Determine the [x, y] coordinate at the center of the cell enclosing the given text.  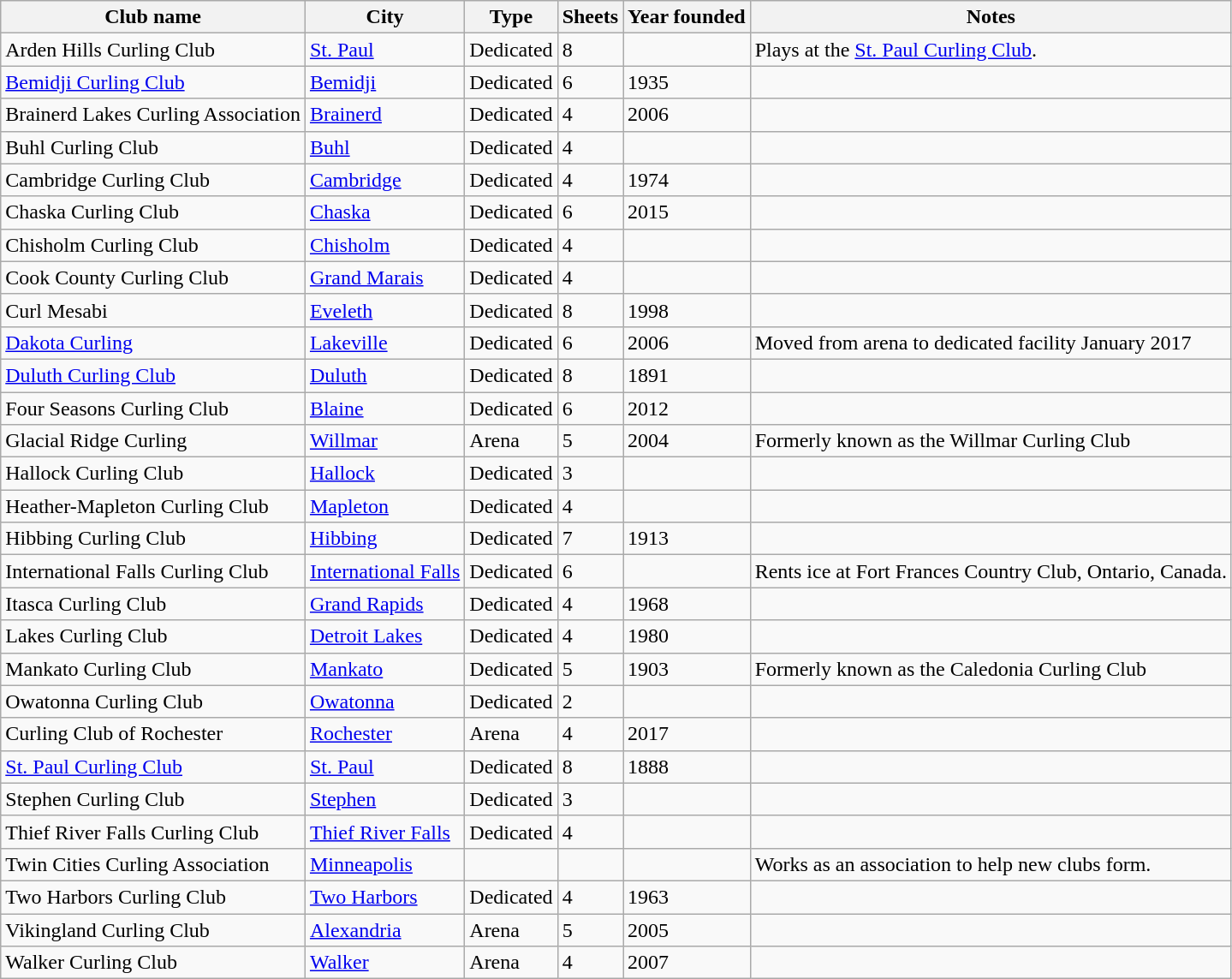
Arden Hills Curling Club [153, 50]
Chisholm Curling Club [153, 245]
Plays at the St. Paul Curling Club. [991, 50]
2012 [687, 409]
Walker [384, 963]
Rochester [384, 734]
Thief River Falls [384, 832]
Two Harbors [384, 897]
2 [590, 701]
1963 [687, 897]
Duluth Curling Club [153, 375]
Brainerd Lakes Curling Association [153, 115]
Brainerd [384, 115]
Vikingland Curling Club [153, 929]
1974 [687, 180]
Grand Rapids [384, 604]
Chaska [384, 212]
Club name [153, 17]
2004 [687, 441]
Rents ice at Fort Frances Country Club, Ontario, Canada. [991, 571]
Curl Mesabi [153, 310]
St. Paul Curling Club [153, 767]
Mankato Curling Club [153, 669]
Eveleth [384, 310]
Walker Curling Club [153, 963]
Year founded [687, 17]
1980 [687, 636]
Twin Cities Curling Association [153, 864]
Works as an association to help new clubs form. [991, 864]
Four Seasons Curling Club [153, 409]
Buhl [384, 147]
Sheets [590, 17]
1891 [687, 375]
Cook County Curling Club [153, 278]
Lakeville [384, 343]
Formerly known as the Willmar Curling Club [991, 441]
2005 [687, 929]
2015 [687, 212]
Buhl Curling Club [153, 147]
Bemidji [384, 82]
Blaine [384, 409]
Type [511, 17]
Two Harbors Curling Club [153, 897]
Moved from arena to dedicated facility January 2017 [991, 343]
Hallock Curling Club [153, 474]
City [384, 17]
Chisholm [384, 245]
Cambridge [384, 180]
Grand Marais [384, 278]
Mapleton [384, 506]
1935 [687, 82]
Notes [991, 17]
Duluth [384, 375]
International Falls [384, 571]
Cambridge Curling Club [153, 180]
Alexandria [384, 929]
Formerly known as the Caledonia Curling Club [991, 669]
Curling Club of Rochester [153, 734]
Chaska Curling Club [153, 212]
International Falls Curling Club [153, 571]
1903 [687, 669]
Dakota Curling [153, 343]
Itasca Curling Club [153, 604]
Glacial Ridge Curling [153, 441]
2017 [687, 734]
Minneapolis [384, 864]
Lakes Curling Club [153, 636]
Thief River Falls Curling Club [153, 832]
Willmar [384, 441]
1888 [687, 767]
Heather-Mapleton Curling Club [153, 506]
Hibbing Curling Club [153, 539]
Owatonna [384, 701]
1998 [687, 310]
7 [590, 539]
2007 [687, 963]
Hallock [384, 474]
Hibbing [384, 539]
Stephen [384, 799]
1968 [687, 604]
Stephen Curling Club [153, 799]
Bemidji Curling Club [153, 82]
Mankato [384, 669]
Detroit Lakes [384, 636]
Owatonna Curling Club [153, 701]
1913 [687, 539]
